Identify which cell holds the provided text, then report its [X, Y] central coordinate. 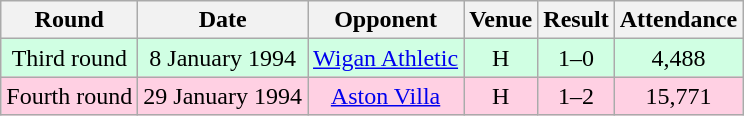
Result [576, 20]
1–2 [576, 96]
Wigan Athletic [386, 58]
Round [70, 20]
29 January 1994 [223, 96]
Date [223, 20]
15,771 [678, 96]
Third round [70, 58]
Attendance [678, 20]
Aston Villa [386, 96]
1–0 [576, 58]
Venue [501, 20]
Opponent [386, 20]
8 January 1994 [223, 58]
4,488 [678, 58]
Fourth round [70, 96]
